Pinpoint the cell where the given text exists, returning its (x, y) midpoint coordinate. 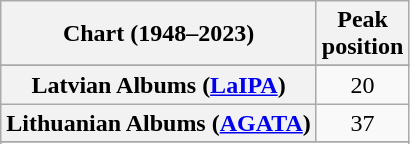
37 (362, 123)
Peakposition (362, 34)
Chart (1948–2023) (159, 34)
20 (362, 85)
Lithuanian Albums (AGATA) (159, 123)
Latvian Albums (LaIPA) (159, 85)
